Detect which cell encompasses the target text, then output its [X, Y] center coordinate. 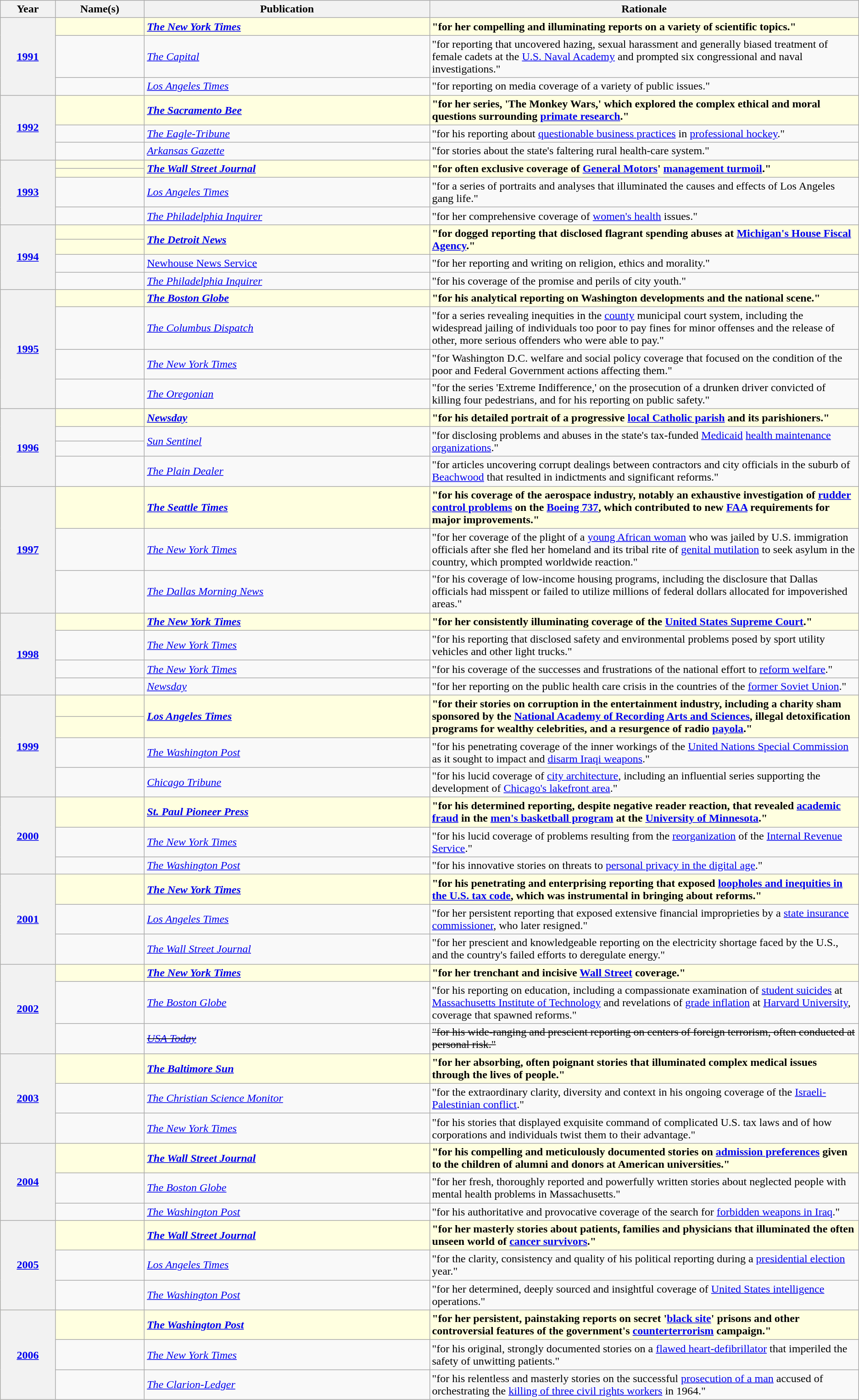
Arkansas Gazette [287, 151]
"for her consistently illuminating coverage of the United States Supreme Court." [644, 622]
"for his coverage of the promise and perils of city youth." [644, 280]
"for his wide-ranging and prescient reporting on centers of foreign terrorism, often conducted at personal risk." [644, 1038]
"for his original, strongly documented stories on a flawed heart-defibrillator that imperiled the safety of unwitting patients." [644, 1355]
The Dallas Morning News [287, 592]
"for her persistent reporting that exposed extensive financial improprieties by a state insurance commissioner, who later resigned." [644, 919]
Chicago Tribune [287, 782]
"for disclosing problems and abuses in the state's tax-funded Medicaid health maintenance organizations." [644, 442]
The Seattle Times [287, 507]
"for her fresh, thoroughly reported and powerfully written stories about neglected people with mental health problems in Massachusetts." [644, 1188]
The Capital [287, 56]
2004 [28, 1182]
The Eagle-Tribune [287, 134]
"for stories about the state's faltering rural health-care system." [644, 151]
1993 [28, 192]
"for her prescient and knowledgeable reporting on the electricity shortage faced by the U.S., and the country's failed efforts to deregulate energy." [644, 949]
The Plain Dealer [287, 471]
"for her comprehensive coverage of women's health issues." [644, 216]
"for his reporting that disclosed safety and environmental problems posed by sport utility vehicles and other light trucks." [644, 645]
St. Paul Pioneer Press [287, 812]
1991 [28, 56]
"for the clarity, consistency and quality of his political reporting during a presidential election year." [644, 1265]
The Detroit News [287, 240]
1994 [28, 257]
1996 [28, 448]
2006 [28, 1355]
"for his authoritative and provocative coverage of the search for forbidden weapons in Iraq." [644, 1211]
1997 [28, 549]
"for a series of portraits and analyses that illuminated the causes and effects of Los Angeles gang life." [644, 192]
Year [28, 9]
The Columbus Dispatch [287, 328]
The Clarion-Ledger [287, 1384]
"for his reporting about questionable business practices in professional hockey." [644, 134]
"for her compelling and illuminating reports on a variety of scientific topics." [644, 27]
"for his innovative stories on threats to personal privacy in the digital age." [644, 866]
1995 [28, 349]
"for his lucid coverage of problems resulting from the reorganization of the Internal Revenue Service." [644, 842]
Rationale [644, 9]
"for her reporting on the public health care crisis in the countries of the former Soviet Union." [644, 686]
"for reporting on media coverage of a variety of public issues." [644, 86]
"for his penetrating coverage of the inner workings of the United Nations Special Commission as it sought to impact and disarm Iraqi weapons." [644, 752]
"for his coverage of the successes and frustrations of the national effort to reform welfare." [644, 669]
"for her masterly stories about patients, families and physicians that illuminated the often unseen world of cancer survivors." [644, 1236]
"for his lucid coverage of city architecture, including an influential series supporting the development of Chicago's lakefront area." [644, 782]
USA Today [287, 1038]
1998 [28, 654]
"for her series, 'The Monkey Wars,' which explored the complex ethical and moral questions surrounding primate research." [644, 110]
1999 [28, 746]
"for often exclusive coverage of General Motors' management turmoil." [644, 168]
2003 [28, 1098]
"for dogged reporting that disclosed flagrant spending abuses at Michigan's House Fiscal Agency." [644, 240]
"for her absorbing, often poignant stories that illuminated complex medical issues through the lives of people." [644, 1069]
2002 [28, 1009]
Publication [287, 9]
"for his analytical reporting on Washington developments and the national scene." [644, 298]
"for the extraordinary clarity, diversity and context in his ongoing coverage of the Israeli-Palestinian conflict." [644, 1098]
"for her trenchant and incisive Wall Street coverage." [644, 973]
Sun Sentinel [287, 442]
"for Washington D.C. welfare and social policy coverage that focused on the condition of the poor and Federal Government actions affecting them." [644, 364]
Name(s) [100, 9]
2005 [28, 1265]
The Oregonian [287, 394]
"for her reporting and writing on religion, ethics and morality." [644, 263]
Newhouse News Service [287, 263]
The Sacramento Bee [287, 110]
1992 [28, 128]
2000 [28, 836]
The Baltimore Sun [287, 1069]
"for her determined, deeply sourced and insightful coverage of United States intelligence operations." [644, 1295]
"for his detailed portrait of a progressive local Catholic parish and its parishioners." [644, 418]
2001 [28, 919]
The Christian Science Monitor [287, 1098]
